Scan for the cell matching the given text and deliver its (X, Y) coordinate at center. 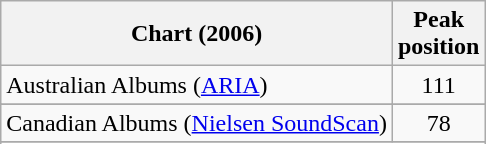
Peakposition (438, 34)
Canadian Albums (Nielsen SoundScan) (197, 123)
78 (438, 123)
Australian Albums (ARIA) (197, 85)
Chart (2006) (197, 34)
111 (438, 85)
